Scan for the cell matching the given text and deliver its (x, y) coordinate at center. 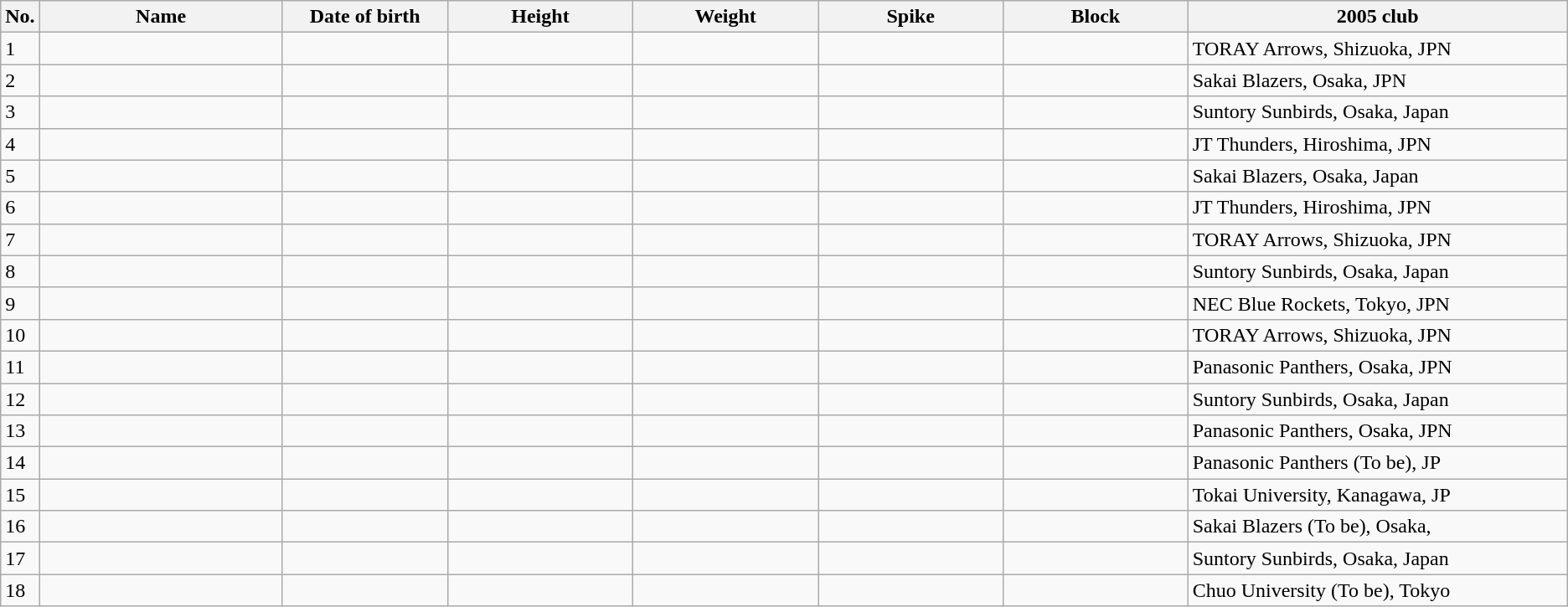
10 (20, 335)
2 (20, 80)
Block (1096, 17)
15 (20, 495)
NEC Blue Rockets, Tokyo, JPN (1377, 303)
14 (20, 463)
16 (20, 527)
Tokai University, Kanagawa, JP (1377, 495)
Height (539, 17)
12 (20, 399)
Sakai Blazers, Osaka, Japan (1377, 176)
4 (20, 144)
Name (161, 17)
5 (20, 176)
6 (20, 208)
Spike (911, 17)
17 (20, 558)
Sakai Blazers, Osaka, JPN (1377, 80)
Sakai Blazers (To be), Osaka, (1377, 527)
8 (20, 271)
13 (20, 431)
Panasonic Panthers (To be), JP (1377, 463)
11 (20, 367)
18 (20, 590)
9 (20, 303)
7 (20, 239)
No. (20, 17)
Chuo University (To be), Tokyo (1377, 590)
3 (20, 112)
Date of birth (365, 17)
Weight (725, 17)
2005 club (1377, 17)
1 (20, 49)
